Detect which cell encompasses the target text, then output its [x, y] center coordinate. 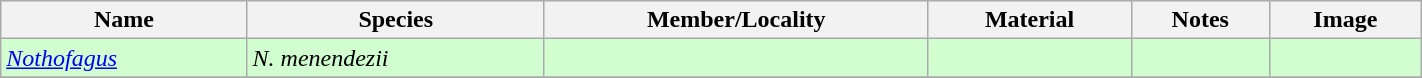
Notes [1200, 20]
Name [124, 20]
Species [396, 20]
N. menendezii [396, 58]
Material [1030, 20]
Image [1345, 20]
Nothofagus [124, 58]
Member/Locality [736, 20]
